Return the (x, y) coordinate for the center point of the cell that contains the specified text.  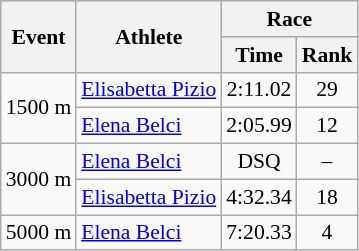
1500 m (38, 108)
18 (328, 197)
Race (289, 19)
– (328, 162)
Athlete (148, 36)
3000 m (38, 180)
Event (38, 36)
5000 m (38, 233)
Time (258, 55)
12 (328, 126)
4:32.34 (258, 197)
4 (328, 233)
DSQ (258, 162)
7:20.33 (258, 233)
2:05.99 (258, 126)
Rank (328, 55)
29 (328, 90)
2:11.02 (258, 90)
